Output the (x, y) coordinate of the center of the cell containing the given text.  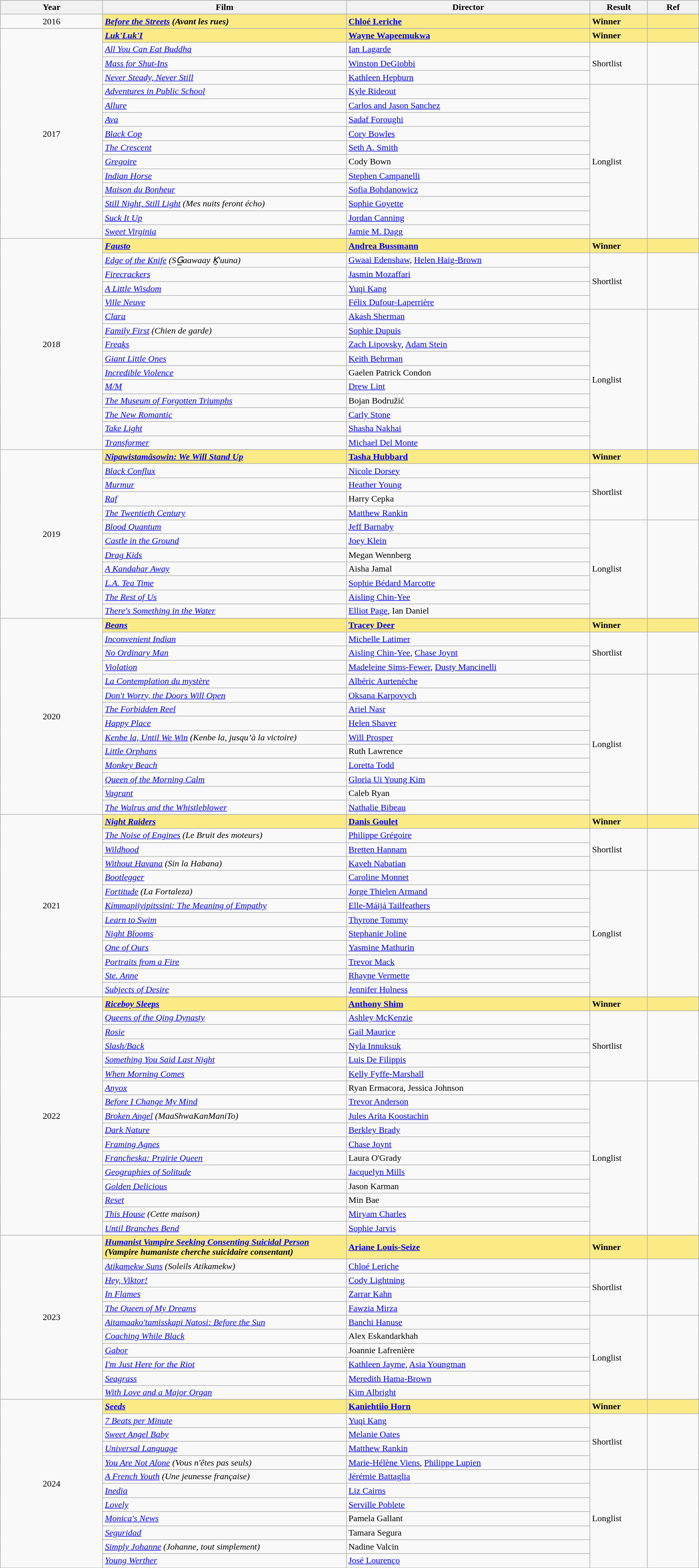
2024 (52, 1484)
Sophie Goyette (468, 204)
Félix Dufour-Laperrière (468, 303)
Adventures in Public School (225, 91)
A Kandahar Away (225, 569)
Kelly Fyffe-Marshall (468, 1074)
Oksana Karpovych (468, 695)
Framing Agnes (225, 1144)
Queens of the Qing Dynasty (225, 1018)
The Museum of Forgotten Triumphs (225, 401)
Alex Eskandarkhah (468, 1336)
Aisling Chin-Yee, Chase Joynt (468, 653)
Suck It Up (225, 218)
A French Youth (Une jeunesse française) (225, 1477)
Laura O'Grady (468, 1158)
Jason Karman (468, 1186)
Jennifer Holness (468, 990)
Loretta Todd (468, 765)
The Queen of My Dreams (225, 1308)
Chase Joynt (468, 1144)
Little Orphans (225, 751)
Thyrone Tommy (468, 919)
Freaks (225, 345)
The Crescent (225, 147)
Michelle Latimer (468, 639)
Seeds (225, 1406)
Kaniehtiio Horn (468, 1406)
Kyle Rideout (468, 91)
Cody Bown (468, 161)
Aisling Chin-Yee (468, 597)
Ste. Anne (225, 976)
Luk'Luk'I (225, 35)
Rosie (225, 1032)
Cody Lightning (468, 1280)
M/M (225, 387)
Queen of the Morning Calm (225, 779)
Stephanie Joline (468, 933)
Akash Sherman (468, 317)
Ryan Ermacora, Jessica Johnson (468, 1088)
Francheska: Prairie Queen (225, 1158)
Gabor (225, 1350)
Subjects of Desire (225, 990)
Winston DeGiobbi (468, 63)
Before I Change My Mind (225, 1102)
Aisha Jamal (468, 569)
Michael Del Monte (468, 443)
Until Branches Bend (225, 1228)
The Forbidden Reel (225, 709)
The Walrus and the Whistleblower (225, 807)
Atikamekw Suns (Soleils Atikamekw) (225, 1266)
Kenbe la, Until We Win (Kenbe la, jusqu’à la victoire) (225, 737)
Simply Johanne (Johanne, tout simplement) (225, 1547)
Something You Said Last Night (225, 1060)
Serville Poblete (468, 1505)
Miryam Charles (468, 1214)
Shasha Nakhai (468, 429)
Banchi Hanuse (468, 1322)
Jamie M. Dagg (468, 232)
Lovely (225, 1505)
7 Beats per Minute (225, 1421)
Caleb Ryan (468, 793)
Melanie Oates (468, 1435)
Nicole Dorsey (468, 471)
Gloria Ui Young Kim (468, 779)
Gail Maurice (468, 1032)
Liz Cairns (468, 1491)
Slash/Back (225, 1046)
Broken Angel (MaaShwaKanManiTo) (225, 1116)
Hey, Viktor! (225, 1280)
2016 (52, 21)
2018 (52, 344)
2022 (52, 1116)
With Love and a Major Organ (225, 1392)
Edge of the Knife (SG̲aawaay Ḵ'uuna) (225, 260)
Ava (225, 119)
The Twentieth Century (225, 513)
Elliot Page, Ian Daniel (468, 611)
L.A. Tea Time (225, 583)
In Flames (225, 1294)
Fortitude (La Fortaleza) (225, 891)
Golden Delicious (225, 1186)
2020 (52, 716)
The Noise of Engines (Le Bruit des moteurs) (225, 835)
Vagrant (225, 793)
Portraits from a Fire (225, 961)
Ashley McKenzie (468, 1018)
Kathleen Jayme, Asia Youngman (468, 1364)
Drag Kids (225, 555)
Jules Arita Koostachin (468, 1116)
Min Bae (468, 1200)
Seth A. Smith (468, 147)
Rhayne Vermette (468, 976)
Violation (225, 667)
Nyla Innuksuk (468, 1046)
Incredible Violence (225, 373)
Riceboy Sleeps (225, 1004)
Kaveh Nabatian (468, 863)
Bretten Hannam (468, 849)
Learn to Swim (225, 919)
Fawzia Mirza (468, 1308)
Sofia Bohdanowicz (468, 190)
Night Raiders (225, 821)
2023 (52, 1317)
One of Ours (225, 947)
Gwaai Edenshaw, Helen Haig-Brown (468, 260)
Trevor Anderson (468, 1102)
Wildhood (225, 849)
Seagrass (225, 1378)
Danis Goulet (468, 821)
Kathleen Hepburn (468, 77)
Blood Quantum (225, 527)
Transformer (225, 443)
Sophie Dupuis (468, 331)
Stephen Campanelli (468, 176)
Albéric Aurtenèche (468, 681)
Jacquelyn Mills (468, 1172)
This House (Cette maison) (225, 1214)
Geographies of Solitude (225, 1172)
Anthony Shim (468, 1004)
Murmur (225, 485)
Sophie Jarvis (468, 1228)
Trevor Mack (468, 961)
Clara (225, 317)
Nathalie Bibeau (468, 807)
Tasha Hubbard (468, 457)
Raf (225, 499)
Anyox (225, 1088)
Tamara Segura (468, 1533)
There's Something in the Water (225, 611)
A Little Wisdom (225, 289)
Will Prosper (468, 737)
Year (52, 7)
Philippe Grégoire (468, 835)
Marie-Hélène Viens, Philippe Lupien (468, 1463)
All You Can Eat Buddha (225, 49)
Jorge Thielen Armand (468, 891)
Heather Young (468, 485)
Giant Little Ones (225, 359)
When Morning Comes (225, 1074)
Result (619, 7)
Jérémie Battaglia (468, 1477)
Still Night, Still Light (Mes nuits feront écho) (225, 204)
Helen Shaver (468, 723)
Maison du Bonheur (225, 190)
Sweet Angel Baby (225, 1435)
Universal Language (225, 1449)
Film (225, 7)
2019 (52, 534)
Gaelen Patrick Condon (468, 373)
Without Havana (Sin la Habana) (225, 863)
Ian Lagarde (468, 49)
Happy Place (225, 723)
The Rest of Us (225, 597)
Beans (225, 625)
Black Conflux (225, 471)
Caroline Monnet (468, 877)
Kímmapiiyipitssini: The Meaning of Empathy (225, 905)
Humanist Vampire Seeking Consenting Suicidal Person (Vampire humaniste cherche suicidaire consentant) (225, 1247)
Gregoire (225, 161)
Jasmin Mozaffari (468, 274)
Aitamaako'tamisskapi Natosi: Before the Sun (225, 1322)
Inedia (225, 1491)
Jeff Barnaby (468, 527)
Take Light (225, 429)
Joannie Lafrenière (468, 1350)
Zach Lipovsky, Adam Stein (468, 345)
Black Cop (225, 133)
Ariane Louis-Seize (468, 1247)
Coaching While Black (225, 1336)
Indian Horse (225, 176)
The New Romantic (225, 415)
Cory Bowles (468, 133)
Allure (225, 105)
Keith Behrman (468, 359)
Family First (Chien de garde) (225, 331)
Ville Neuve (225, 303)
Reset (225, 1200)
Elle-Máijá Tailfeathers (468, 905)
Monkey Beach (225, 765)
Sadaf Foroughi (468, 119)
Castle in the Ground (225, 541)
Dark Nature (225, 1130)
Andrea Bussmann (468, 246)
Harry Cepka (468, 499)
Kim Albright (468, 1392)
2017 (52, 133)
2021 (52, 906)
Yasmine Mathurin (468, 947)
Night Blooms (225, 933)
Luis De Filippis (468, 1060)
Bootlegger (225, 877)
Ref (673, 7)
Fausto (225, 246)
Sophie Bédard Marcotte (468, 583)
Tracey Deer (468, 625)
Never Steady, Never Still (225, 77)
Drew Lint (468, 387)
Bojan Bodružić (468, 401)
Sweet Virginia (225, 232)
Joey Klein (468, 541)
Ruth Lawrence (468, 751)
Monica's News (225, 1519)
Megan Wennberg (468, 555)
Wayne Wapeemukwa (468, 35)
Jordan Canning (468, 218)
Nadine Valcin (468, 1547)
Ariel Nasr (468, 709)
Berkley Brady (468, 1130)
Firecrackers (225, 274)
Carly Stone (468, 415)
Meredith Hama-Brown (468, 1378)
Mass for Shut-Ins (225, 63)
Young Werther (225, 1561)
No Ordinary Man (225, 653)
Pamela Gallant (468, 1519)
Zarrar Kahn (468, 1294)
La Contemplation du mystère (225, 681)
Inconvenient Indian (225, 639)
Before the Streets (Avant les rues) (225, 21)
José Lourenço (468, 1561)
Don't Worry, the Doors Will Open (225, 695)
Seguridad (225, 1533)
I'm Just Here for the Riot (225, 1364)
Carlos and Jason Sanchez (468, 105)
Nîpawistamâsowin: We Will Stand Up (225, 457)
You Are Not Alone (Vous n'êtes pas seuls) (225, 1463)
Madeleine Sims-Fewer, Dusty Mancinelli (468, 667)
Director (468, 7)
